Return the (x, y) coordinate for the center point of the cell that contains the specified text.  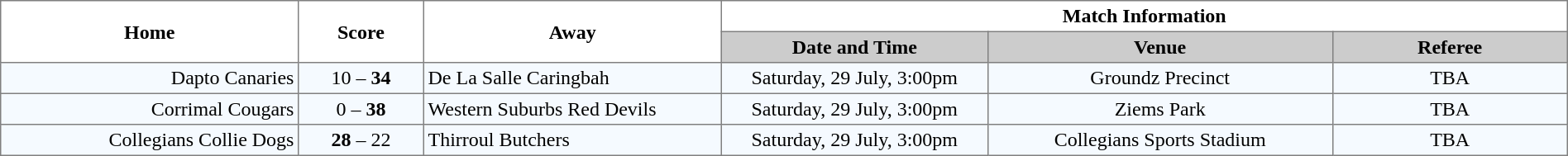
Thirroul Butchers (572, 140)
Dapto Canaries (150, 78)
Match Information (1145, 17)
Collegians Collie Dogs (150, 140)
Venue (1159, 47)
Date and Time (854, 47)
Collegians Sports Stadium (1159, 140)
Referee (1450, 47)
Ziems Park (1159, 109)
0 – 38 (361, 109)
Home (150, 31)
Away (572, 31)
Score (361, 31)
Groundz Precinct (1159, 78)
De La Salle Caringbah (572, 78)
Western Suburbs Red Devils (572, 109)
28 – 22 (361, 140)
10 – 34 (361, 78)
Corrimal Cougars (150, 109)
